Search for the cell housing the specified text and yield its [X, Y] center coordinate. 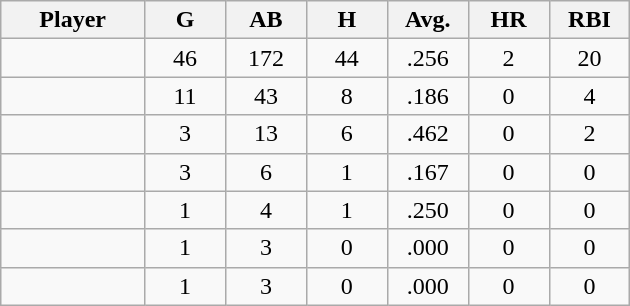
AB [266, 20]
13 [266, 134]
G [186, 20]
.462 [428, 134]
HR [508, 20]
46 [186, 58]
H [346, 20]
Player [73, 20]
RBI [590, 20]
8 [346, 96]
.167 [428, 172]
11 [186, 96]
Avg. [428, 20]
.256 [428, 58]
172 [266, 58]
20 [590, 58]
43 [266, 96]
44 [346, 58]
.186 [428, 96]
.250 [428, 210]
